Return [x, y] of the center of cell containing provided text 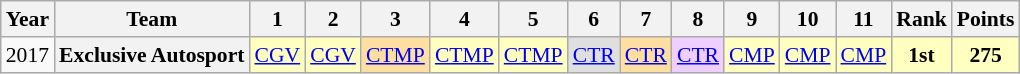
2 [333, 19]
4 [464, 19]
2017 [28, 55]
Rank [922, 19]
10 [808, 19]
7 [646, 19]
275 [986, 55]
5 [534, 19]
1st [922, 55]
1 [277, 19]
8 [698, 19]
Year [28, 19]
9 [752, 19]
Team [152, 19]
11 [864, 19]
3 [396, 19]
Exclusive Autosport [152, 55]
Points [986, 19]
6 [594, 19]
